Find where the given text appears and provide that cell's center as [X, Y] coordinate. 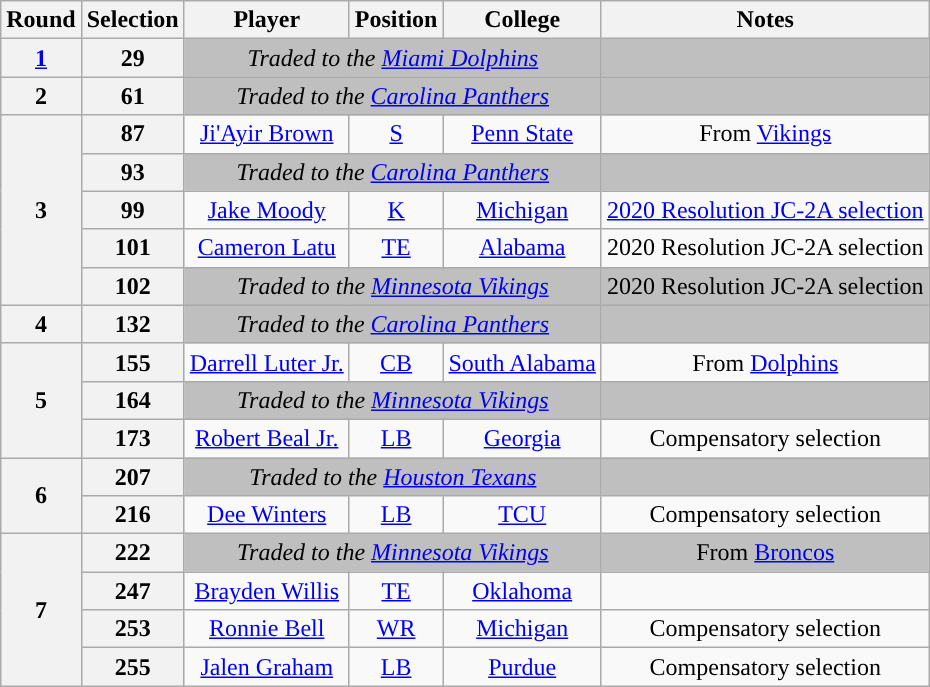
6 [41, 496]
Traded to the Miami Dolphins [392, 58]
5 [41, 400]
Round [41, 20]
102 [132, 286]
Alabama [522, 248]
From Broncos [765, 553]
Position [396, 20]
Cameron Latu [266, 248]
173 [132, 438]
2 [41, 96]
99 [132, 210]
132 [132, 324]
207 [132, 477]
Darrell Luter Jr. [266, 362]
Robert Beal Jr. [266, 438]
College [522, 20]
Traded to the Houston Texans [392, 477]
7 [41, 610]
Penn State [522, 134]
247 [132, 591]
4 [41, 324]
Brayden Willis [266, 591]
101 [132, 248]
87 [132, 134]
Ronnie Bell [266, 629]
Notes [765, 20]
S [396, 134]
222 [132, 553]
Purdue [522, 667]
Player [266, 20]
255 [132, 667]
93 [132, 172]
K [396, 210]
WR [396, 629]
Selection [132, 20]
From Vikings [765, 134]
216 [132, 515]
29 [132, 58]
3 [41, 210]
164 [132, 400]
Jalen Graham [266, 667]
Georgia [522, 438]
61 [132, 96]
Oklahoma [522, 591]
TCU [522, 515]
From Dolphins [765, 362]
Ji'Ayir Brown [266, 134]
253 [132, 629]
155 [132, 362]
Dee Winters [266, 515]
1 [41, 58]
CB [396, 362]
South Alabama [522, 362]
Jake Moody [266, 210]
